Identify which cell holds the provided text, then report its (x, y) central coordinate. 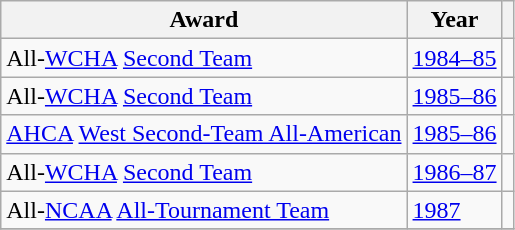
1987 (454, 210)
Year (454, 20)
1986–87 (454, 172)
All-NCAA All-Tournament Team (204, 210)
AHCA West Second-Team All-American (204, 134)
Award (204, 20)
1984–85 (454, 58)
